Capture the cell that displays the provided text and extract its [x, y] central coordinate. 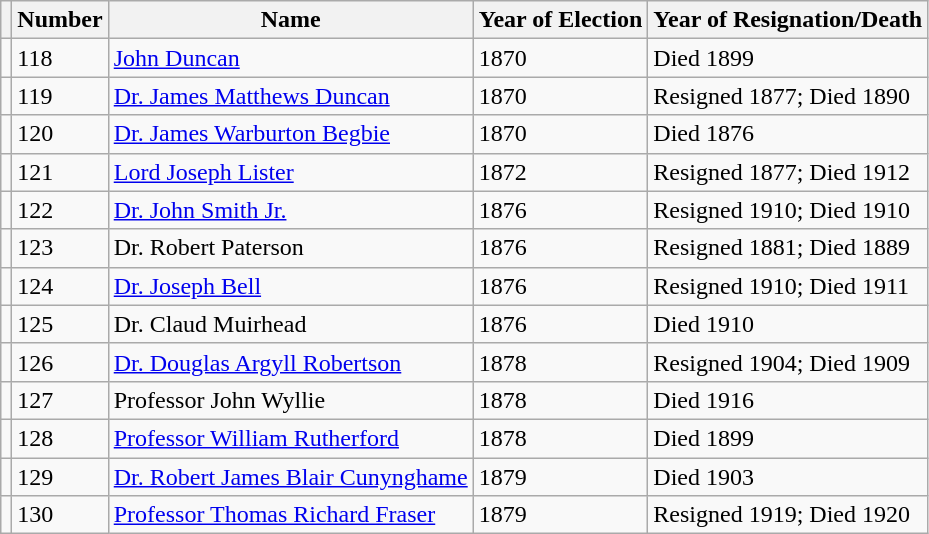
Professor William Rutherford [290, 438]
Died 1903 [788, 477]
Year of Resignation/Death [788, 20]
Resigned 1877; Died 1912 [788, 172]
Resigned 1910; Died 1911 [788, 286]
Dr. Robert Paterson [290, 248]
Dr. John Smith Jr. [290, 210]
Dr. Claud Muirhead [290, 324]
1872 [560, 172]
Resigned 1910; Died 1910 [788, 210]
127 [60, 400]
Died 1910 [788, 324]
123 [60, 248]
Dr. Douglas Argyll Robertson [290, 362]
Died 1876 [788, 134]
Dr. James Warburton Begbie [290, 134]
Died 1916 [788, 400]
Number [60, 20]
Dr. James Matthews Duncan [290, 96]
Professor Thomas Richard Fraser [290, 515]
119 [60, 96]
120 [60, 134]
Resigned 1919; Died 1920 [788, 515]
Professor John Wyllie [290, 400]
130 [60, 515]
Lord Joseph Lister [290, 172]
129 [60, 477]
126 [60, 362]
Dr. Joseph Bell [290, 286]
122 [60, 210]
Dr. Robert James Blair Cunynghame [290, 477]
Resigned 1904; Died 1909 [788, 362]
Year of Election [560, 20]
124 [60, 286]
Resigned 1881; Died 1889 [788, 248]
John Duncan [290, 58]
118 [60, 58]
Name [290, 20]
125 [60, 324]
128 [60, 438]
121 [60, 172]
Resigned 1877; Died 1890 [788, 96]
